Locate the cell with the specified text and output its (x, y) center coordinate. 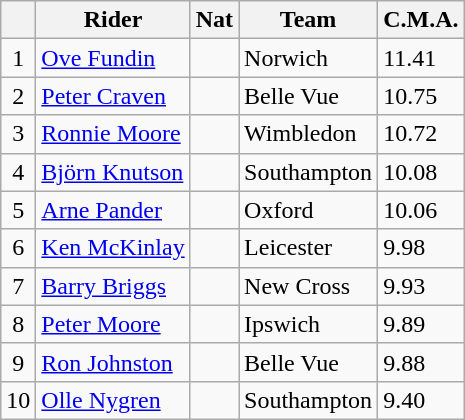
3 (18, 134)
10.06 (421, 210)
Björn Knutson (113, 172)
Ronnie Moore (113, 134)
10.08 (421, 172)
1 (18, 58)
6 (18, 248)
Ove Fundin (113, 58)
New Cross (308, 286)
Olle Nygren (113, 400)
Ipswich (308, 324)
C.M.A. (421, 20)
9.40 (421, 400)
Nat (214, 20)
Ron Johnston (113, 362)
8 (18, 324)
4 (18, 172)
Leicester (308, 248)
11.41 (421, 58)
9.93 (421, 286)
2 (18, 96)
10 (18, 400)
Norwich (308, 58)
9.89 (421, 324)
Oxford (308, 210)
10.72 (421, 134)
9 (18, 362)
7 (18, 286)
5 (18, 210)
Barry Briggs (113, 286)
9.88 (421, 362)
Wimbledon (308, 134)
Team (308, 20)
Peter Craven (113, 96)
10.75 (421, 96)
9.98 (421, 248)
Peter Moore (113, 324)
Arne Pander (113, 210)
Rider (113, 20)
Ken McKinlay (113, 248)
